Search for the cell housing the specified text and yield its (X, Y) center coordinate. 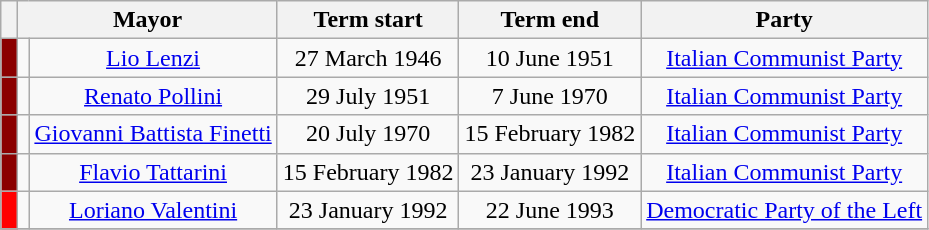
20 July 1970 (368, 134)
22 June 1993 (550, 210)
Renato Pollini (153, 96)
Mayor (148, 20)
Giovanni Battista Finetti (153, 134)
Lio Lenzi (153, 58)
29 July 1951 (368, 96)
Loriano Valentini (153, 210)
Democratic Party of the Left (784, 210)
Term start (368, 20)
27 March 1946 (368, 58)
Flavio Tattarini (153, 172)
7 June 1970 (550, 96)
Party (784, 20)
Term end (550, 20)
10 June 1951 (550, 58)
